Search for the cell housing the specified text and yield its (X, Y) center coordinate. 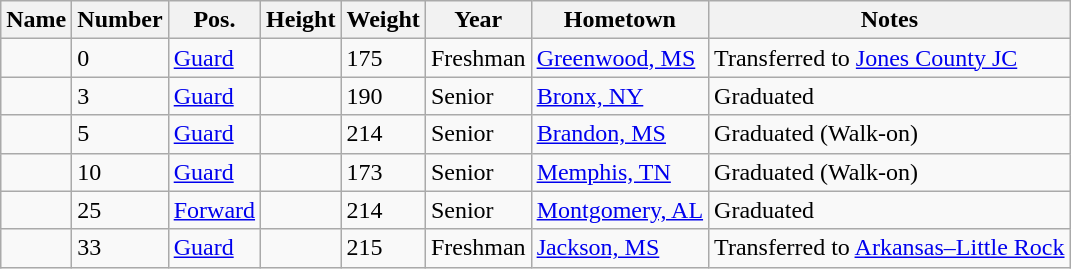
Height (301, 20)
175 (383, 58)
173 (383, 172)
Weight (383, 20)
Number (120, 20)
Brandon, MS (620, 134)
Transferred to Arkansas–Little Rock (890, 248)
25 (120, 210)
0 (120, 58)
Memphis, TN (620, 172)
Montgomery, AL (620, 210)
Jackson, MS (620, 248)
Forward (214, 210)
10 (120, 172)
5 (120, 134)
33 (120, 248)
Year (478, 20)
190 (383, 96)
Name (36, 20)
Hometown (620, 20)
Notes (890, 20)
Bronx, NY (620, 96)
3 (120, 96)
Greenwood, MS (620, 58)
Pos. (214, 20)
215 (383, 248)
Transferred to Jones County JC (890, 58)
